Pinpoint the cell where the given text exists, returning its (x, y) midpoint coordinate. 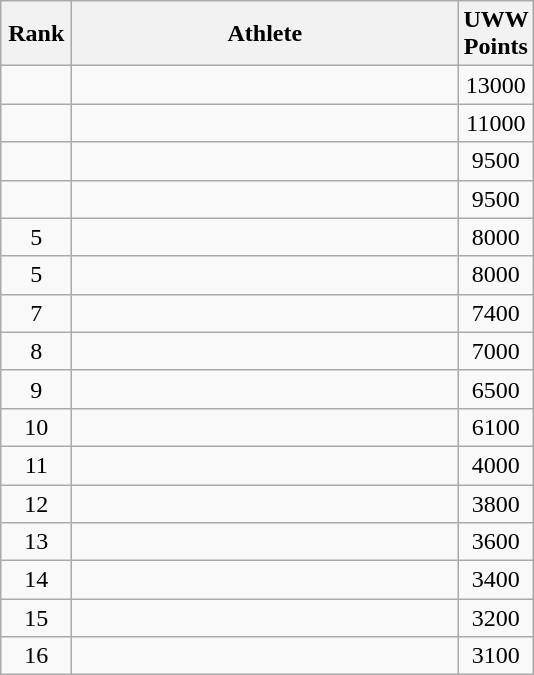
16 (36, 656)
Rank (36, 34)
9 (36, 389)
11000 (496, 123)
12 (36, 503)
6500 (496, 389)
13 (36, 542)
14 (36, 580)
Athlete (265, 34)
7000 (496, 351)
15 (36, 618)
13000 (496, 85)
3400 (496, 580)
8 (36, 351)
7400 (496, 313)
3600 (496, 542)
3200 (496, 618)
4000 (496, 465)
10 (36, 427)
UWW Points (496, 34)
7 (36, 313)
3100 (496, 656)
3800 (496, 503)
11 (36, 465)
6100 (496, 427)
